Identify which cell holds the provided text, then report its [X, Y] central coordinate. 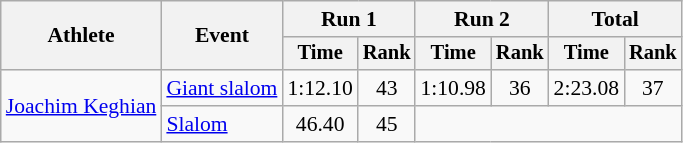
Slalom [222, 124]
37 [653, 88]
45 [387, 124]
1:12.10 [320, 88]
Athlete [82, 36]
2:23.08 [586, 88]
46.40 [320, 124]
43 [387, 88]
Giant slalom [222, 88]
Run 1 [348, 19]
Event [222, 36]
Joachim Keghian [82, 106]
Total [616, 19]
36 [520, 88]
1:10.98 [452, 88]
Run 2 [482, 19]
